Determine the [x, y] coordinate at the center of the cell enclosing the given text.  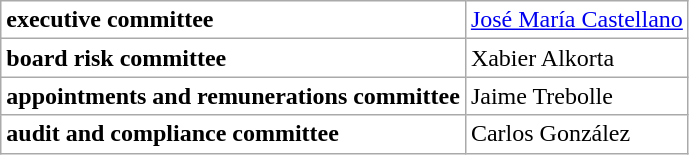
board risk committee [234, 58]
Xabier Alkorta [576, 58]
Jaime Trebolle [576, 96]
audit and compliance committee [234, 134]
appointments and remunerations committee [234, 96]
executive committee [234, 20]
José María Castellano [576, 20]
Carlos González [576, 134]
